Scan for the cell matching the given text and deliver its (x, y) coordinate at center. 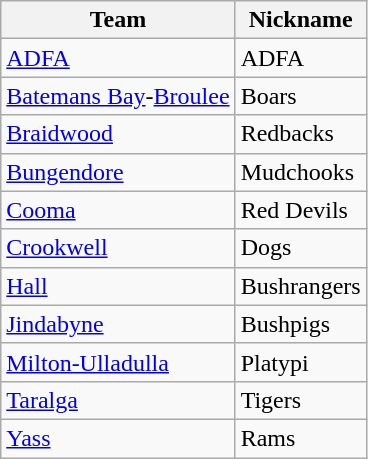
Milton-Ulladulla (118, 362)
Red Devils (300, 210)
Cooma (118, 210)
Boars (300, 96)
Bushrangers (300, 286)
Yass (118, 438)
Taralga (118, 400)
Braidwood (118, 134)
Bungendore (118, 172)
Crookwell (118, 248)
Batemans Bay-Broulee (118, 96)
Mudchooks (300, 172)
Redbacks (300, 134)
Rams (300, 438)
Dogs (300, 248)
Nickname (300, 20)
Platypi (300, 362)
Tigers (300, 400)
Hall (118, 286)
Team (118, 20)
Jindabyne (118, 324)
Bushpigs (300, 324)
